From the cell containing the given text, extract its center point as [X, Y] coordinate. 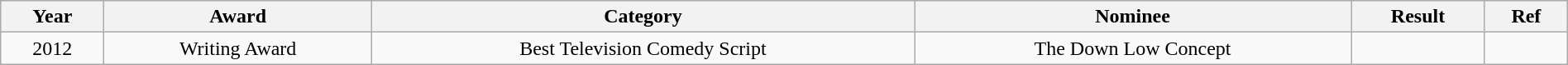
Ref [1526, 17]
Result [1418, 17]
The Down Low Concept [1133, 48]
Best Television Comedy Script [643, 48]
Nominee [1133, 17]
Category [643, 17]
Year [53, 17]
2012 [53, 48]
Writing Award [238, 48]
Award [238, 17]
